For the text-containing cell, return its midpoint in (x, y) coordinate format. 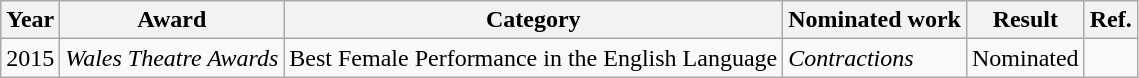
2015 (30, 58)
Contractions (875, 58)
Nominated (1025, 58)
Category (534, 20)
Year (30, 20)
Award (172, 20)
Best Female Performance in the English Language (534, 58)
Result (1025, 20)
Ref. (1110, 20)
Nominated work (875, 20)
Wales Theatre Awards (172, 58)
